Detect which cell encompasses the target text, then output its (x, y) center coordinate. 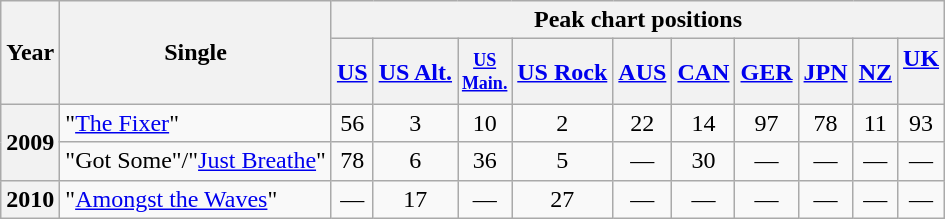
US (352, 72)
NZ (875, 72)
"The Fixer" (196, 123)
AUS (642, 72)
36 (485, 161)
US Alt. (415, 72)
93 (922, 123)
UK (922, 72)
56 (352, 123)
97 (766, 123)
JPN (826, 72)
3 (415, 123)
CAN (704, 72)
30 (704, 161)
10 (485, 123)
"Amongst the Waves" (196, 199)
6 (415, 161)
Single (196, 52)
"Got Some"/"Just Breathe" (196, 161)
2 (562, 123)
2009 (30, 142)
22 (642, 123)
17 (415, 199)
2010 (30, 199)
US Main. (485, 72)
11 (875, 123)
27 (562, 199)
14 (704, 123)
US Rock (562, 72)
GER (766, 72)
Peak chart positions (638, 20)
Year (30, 52)
5 (562, 161)
